Scan for the cell matching the given text and deliver its (X, Y) coordinate at center. 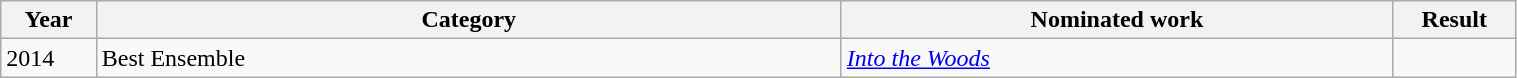
Into the Woods (1116, 58)
Best Ensemble (468, 58)
Nominated work (1116, 20)
Year (48, 20)
Category (468, 20)
Result (1455, 20)
2014 (48, 58)
